Locate the cell with the specified text and output its (X, Y) center coordinate. 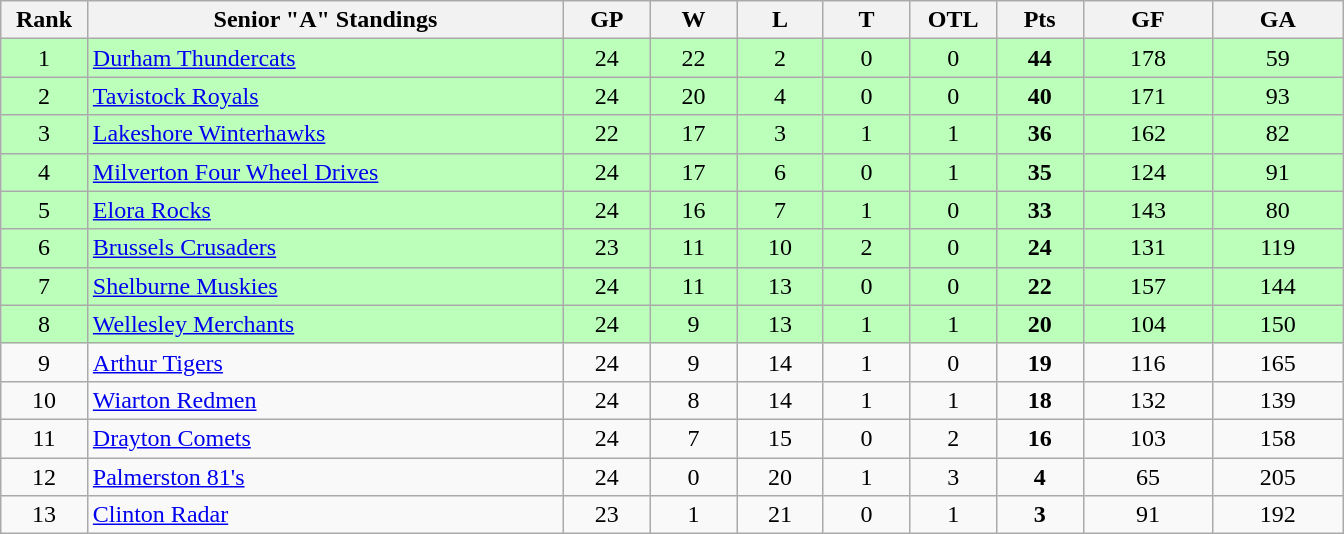
GA (1278, 20)
124 (1148, 172)
119 (1278, 248)
Drayton Comets (325, 438)
178 (1148, 58)
18 (1040, 400)
139 (1278, 400)
171 (1148, 96)
157 (1148, 286)
Wellesley Merchants (325, 324)
59 (1278, 58)
Clinton Radar (325, 515)
Rank (44, 20)
103 (1148, 438)
205 (1278, 477)
W (694, 20)
Durham Thundercats (325, 58)
143 (1148, 210)
Pts (1040, 20)
Brussels Crusaders (325, 248)
33 (1040, 210)
Elora Rocks (325, 210)
5 (44, 210)
150 (1278, 324)
21 (780, 515)
132 (1148, 400)
Milverton Four Wheel Drives (325, 172)
192 (1278, 515)
Lakeshore Winterhawks (325, 134)
Senior "A" Standings (325, 20)
OTL (954, 20)
15 (780, 438)
Wiarton Redmen (325, 400)
82 (1278, 134)
Shelburne Muskies (325, 286)
65 (1148, 477)
Palmerston 81's (325, 477)
19 (1040, 362)
T (866, 20)
144 (1278, 286)
93 (1278, 96)
116 (1148, 362)
12 (44, 477)
GF (1148, 20)
35 (1040, 172)
162 (1148, 134)
131 (1148, 248)
Arthur Tigers (325, 362)
GP (608, 20)
158 (1278, 438)
36 (1040, 134)
104 (1148, 324)
40 (1040, 96)
L (780, 20)
44 (1040, 58)
Tavistock Royals (325, 96)
80 (1278, 210)
165 (1278, 362)
